From the cell containing the given text, extract its center point as [X, Y] coordinate. 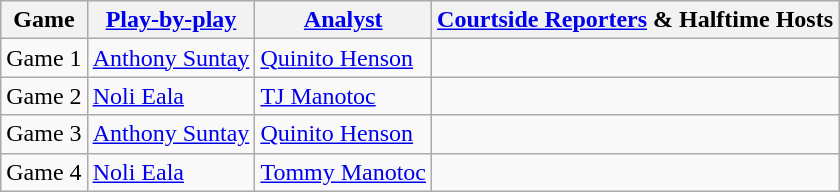
Analyst [344, 20]
Game 4 [44, 172]
Tommy Manotoc [344, 172]
Play-by-play [171, 20]
Game 2 [44, 96]
Courtside Reporters & Halftime Hosts [636, 20]
Game 3 [44, 134]
Game 1 [44, 58]
TJ Manotoc [344, 96]
Game [44, 20]
